Pinpoint the cell where the given text exists, returning its (X, Y) midpoint coordinate. 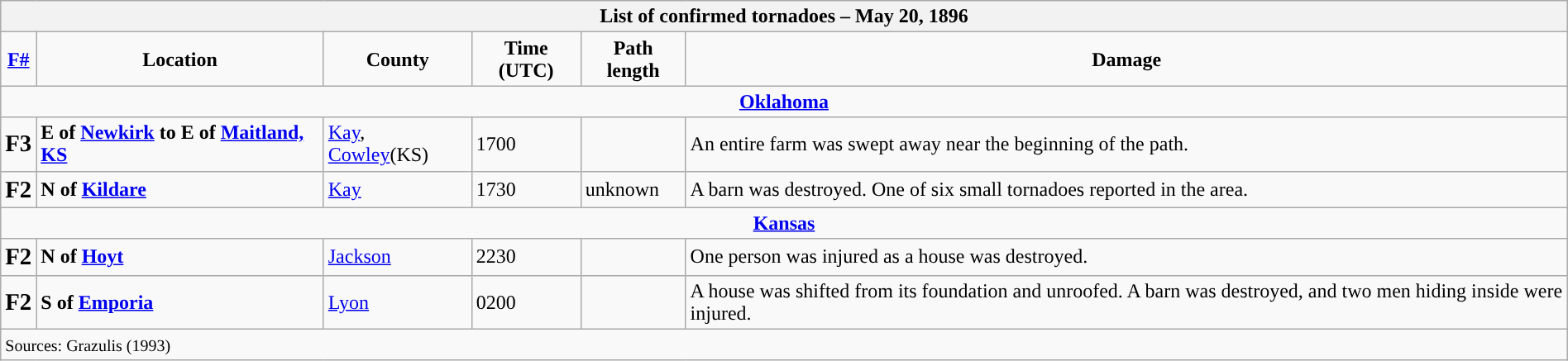
Jackson (397, 257)
Kansas (784, 223)
An entire farm was swept away near the beginning of the path. (1126, 144)
E of Newkirk to E of Maitland, KS (180, 144)
2230 (526, 257)
unknown (633, 189)
Path length (633, 59)
Time (UTC) (526, 59)
Kay, Cowley(KS) (397, 144)
1730 (526, 189)
A house was shifted from its foundation and unroofed. A barn was destroyed, and two men hiding inside were injured. (1126, 302)
A barn was destroyed. One of six small tornadoes reported in the area. (1126, 189)
S of Emporia (180, 302)
F3 (18, 144)
1700 (526, 144)
One person was injured as a house was destroyed. (1126, 257)
Oklahoma (784, 102)
F# (18, 59)
List of confirmed tornadoes – May 20, 1896 (784, 17)
Lyon (397, 302)
0200 (526, 302)
N of Kildare (180, 189)
Kay (397, 189)
Location (180, 59)
County (397, 59)
Damage (1126, 59)
Sources: Grazulis (1993) (784, 344)
N of Hoyt (180, 257)
